Provide the [x, y] coordinate of the cell's center where the given text is located.  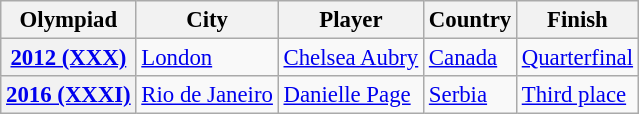
Rio de Janeiro [207, 95]
Country [470, 20]
Serbia [470, 95]
Canada [470, 58]
Third place [577, 95]
Danielle Page [350, 95]
London [207, 58]
Player [350, 20]
Quarterfinal [577, 58]
Chelsea Aubry [350, 58]
City [207, 20]
Olympiad [68, 20]
Finish [577, 20]
2012 (XXX) [68, 58]
2016 (XXXI) [68, 95]
